Capture the cell that displays the provided text and extract its [x, y] central coordinate. 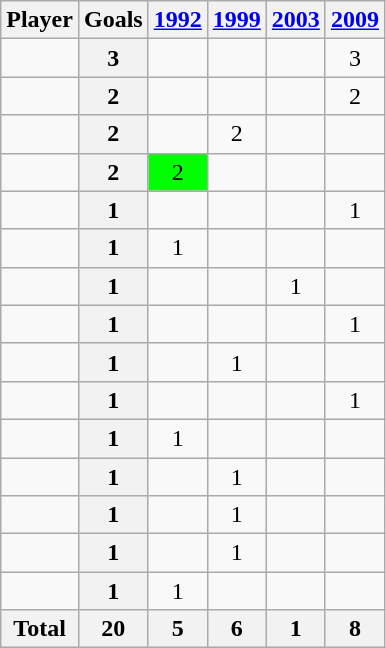
1999 [236, 20]
Player [40, 20]
1992 [178, 20]
Goals [113, 20]
20 [113, 629]
2009 [354, 20]
Total [40, 629]
6 [236, 629]
8 [354, 629]
2003 [296, 20]
5 [178, 629]
